From the cell containing the given text, extract its center point as [X, Y] coordinate. 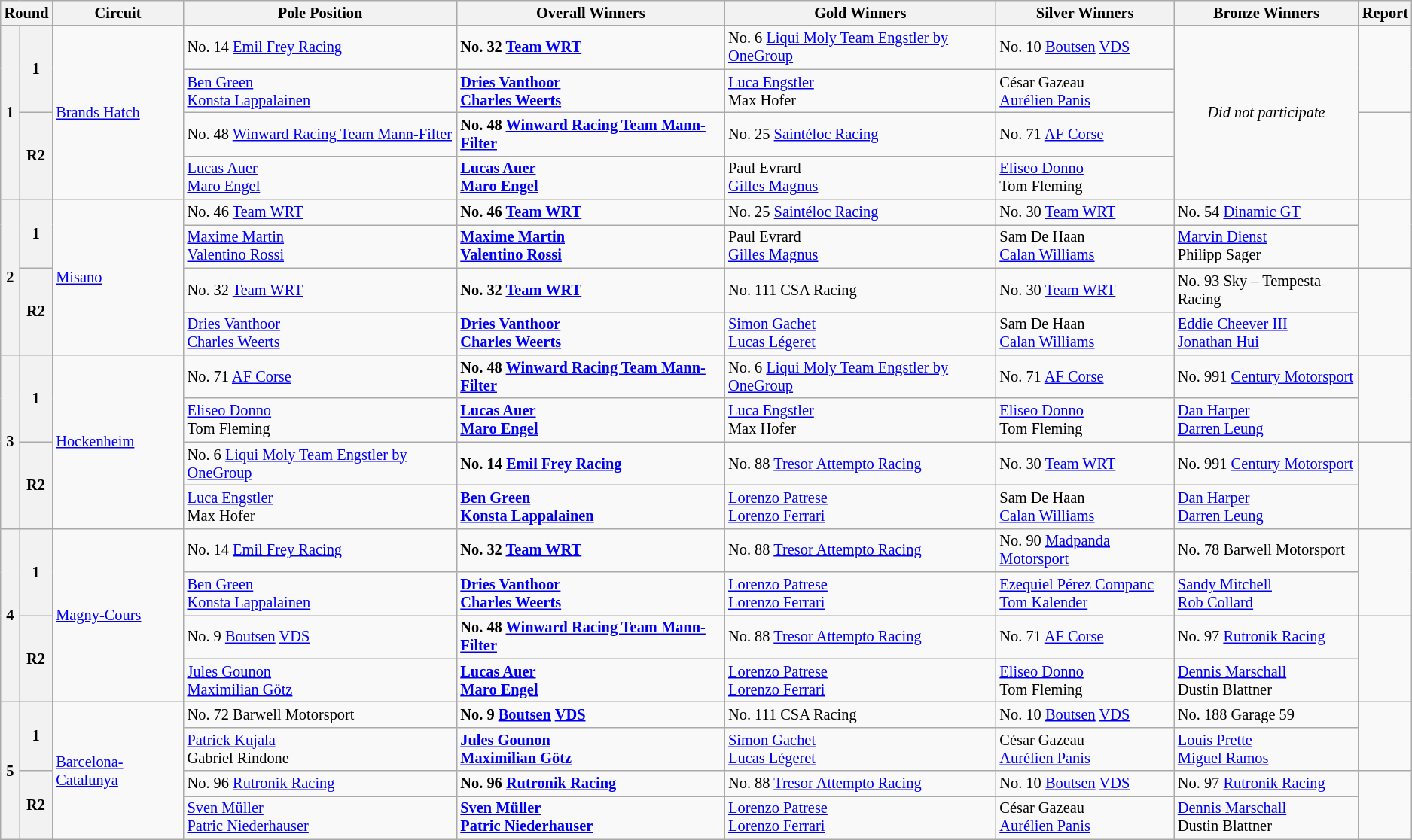
No. 78 Barwell Motorsport [1267, 550]
3 [11, 441]
No. 188 Garage 59 [1267, 714]
No. 72 Barwell Motorsport [321, 714]
Bronze Winners [1267, 13]
Ezequiel Pérez Companc Tom Kalender [1084, 594]
4 [11, 616]
No. 90 Madpanda Motorsport [1084, 550]
Patrick Kujala Gabriel Rindone [321, 749]
Gold Winners [860, 13]
Marvin Dienst Philipp Sager [1267, 246]
Sandy Mitchell Rob Collard [1267, 594]
Round [27, 13]
Magny-Cours [117, 616]
2 [11, 277]
Brands Hatch [117, 113]
5 [11, 771]
Hockenheim [117, 441]
Did not participate [1267, 113]
Circuit [117, 13]
No. 93 Sky – Tempesta Racing [1267, 290]
Louis Prette Miguel Ramos [1267, 749]
Misano [117, 277]
Overall Winners [590, 13]
Eddie Cheever III Jonathan Hui [1267, 333]
Barcelona-Catalunya [117, 771]
No. 54 Dinamic GT [1267, 212]
Silver Winners [1084, 13]
Report [1386, 13]
Pole Position [321, 13]
